For the text-containing cell, return its midpoint in (x, y) coordinate format. 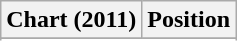
Chart (2011) (72, 20)
Position (189, 20)
